Return the [X, Y] coordinate for the center point of the cell that contains the specified text.  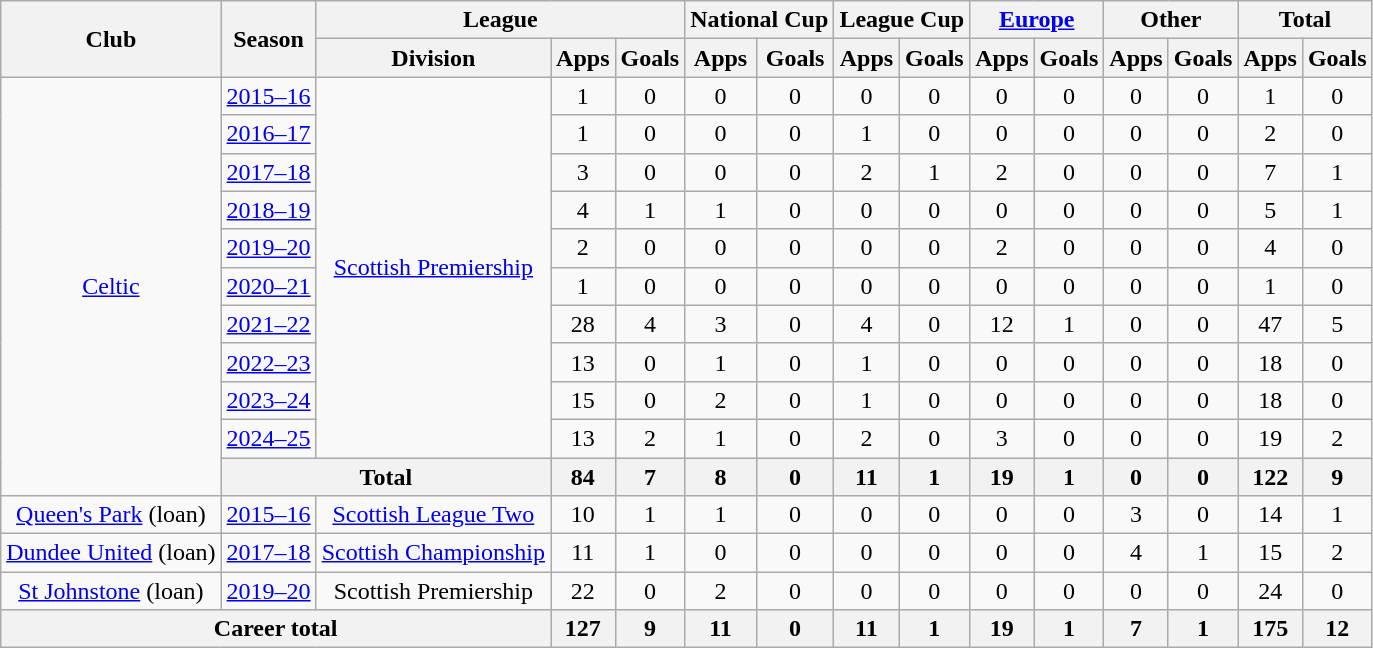
2022–23 [268, 362]
47 [1270, 324]
Club [111, 39]
2023–24 [268, 400]
175 [1270, 629]
National Cup [760, 20]
24 [1270, 591]
Other [1171, 20]
84 [583, 477]
28 [583, 324]
Celtic [111, 286]
10 [583, 515]
2020–21 [268, 286]
8 [721, 477]
League [500, 20]
2018–19 [268, 210]
St Johnstone (loan) [111, 591]
Dundee United (loan) [111, 553]
Europe [1037, 20]
Scottish Championship [433, 553]
Career total [276, 629]
2021–22 [268, 324]
Season [268, 39]
127 [583, 629]
122 [1270, 477]
Scottish League Two [433, 515]
2016–17 [268, 134]
Queen's Park (loan) [111, 515]
14 [1270, 515]
2024–25 [268, 438]
League Cup [902, 20]
22 [583, 591]
Division [433, 58]
